Search for the cell housing the specified text and yield its (x, y) center coordinate. 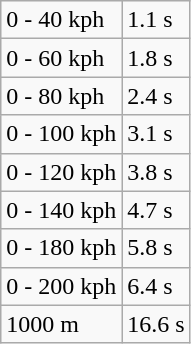
3.8 s (156, 172)
0 - 200 kph (62, 286)
0 - 180 kph (62, 248)
0 - 140 kph (62, 210)
2.4 s (156, 96)
0 - 100 kph (62, 134)
1000 m (62, 324)
4.7 s (156, 210)
3.1 s (156, 134)
16.6 s (156, 324)
0 - 60 kph (62, 58)
0 - 80 kph (62, 96)
0 - 120 kph (62, 172)
0 - 40 kph (62, 20)
5.8 s (156, 248)
1.8 s (156, 58)
1.1 s (156, 20)
6.4 s (156, 286)
